Capture the cell that displays the provided text and extract its [X, Y] central coordinate. 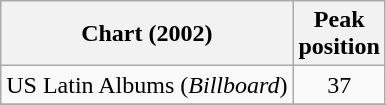
37 [339, 85]
Chart (2002) [147, 34]
US Latin Albums (Billboard) [147, 85]
Peakposition [339, 34]
